For the text-containing cell, return its midpoint in (x, y) coordinate format. 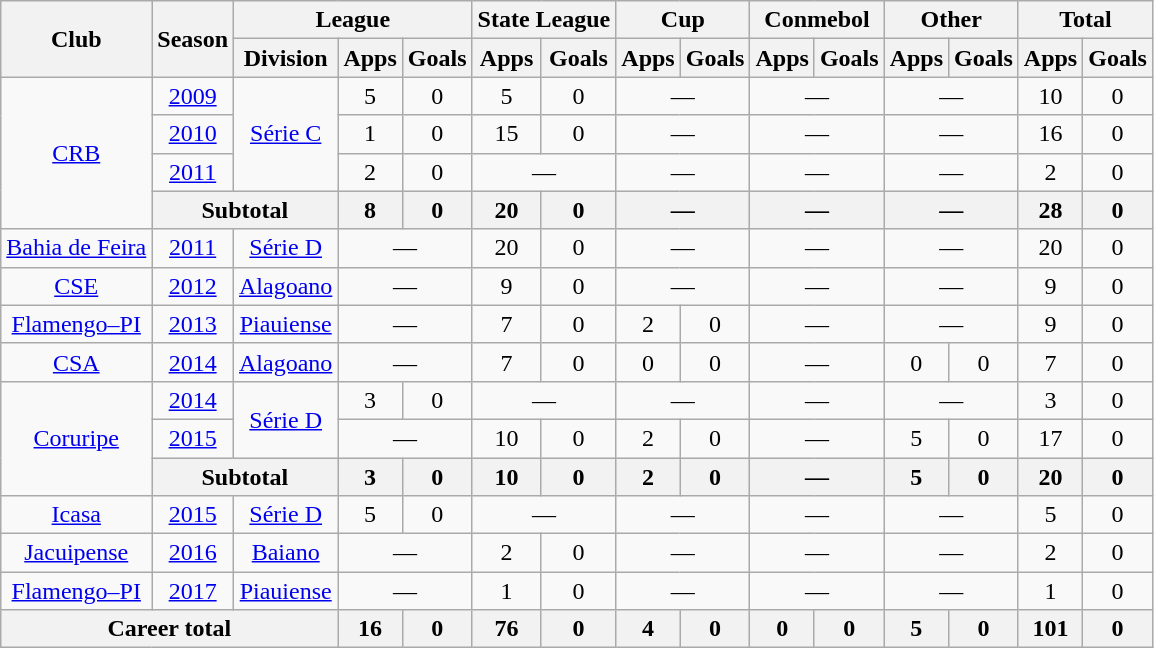
17 (1050, 438)
Career total (170, 629)
CRB (76, 153)
Total (1085, 20)
2016 (193, 553)
Jacuipense (76, 553)
2009 (193, 96)
League (354, 20)
State League (544, 20)
Cup (683, 20)
2010 (193, 134)
4 (648, 629)
Coruripe (76, 438)
101 (1050, 629)
76 (506, 629)
Other (951, 20)
Division (286, 58)
Conmebol (817, 20)
Bahia de Feira (76, 248)
Baiano (286, 553)
Série C (286, 134)
CSA (76, 362)
CSE (76, 286)
Icasa (76, 515)
Club (76, 39)
Season (193, 39)
8 (370, 210)
2017 (193, 591)
15 (506, 134)
28 (1050, 210)
2013 (193, 324)
2012 (193, 286)
